Capture the cell that displays the provided text and extract its [x, y] central coordinate. 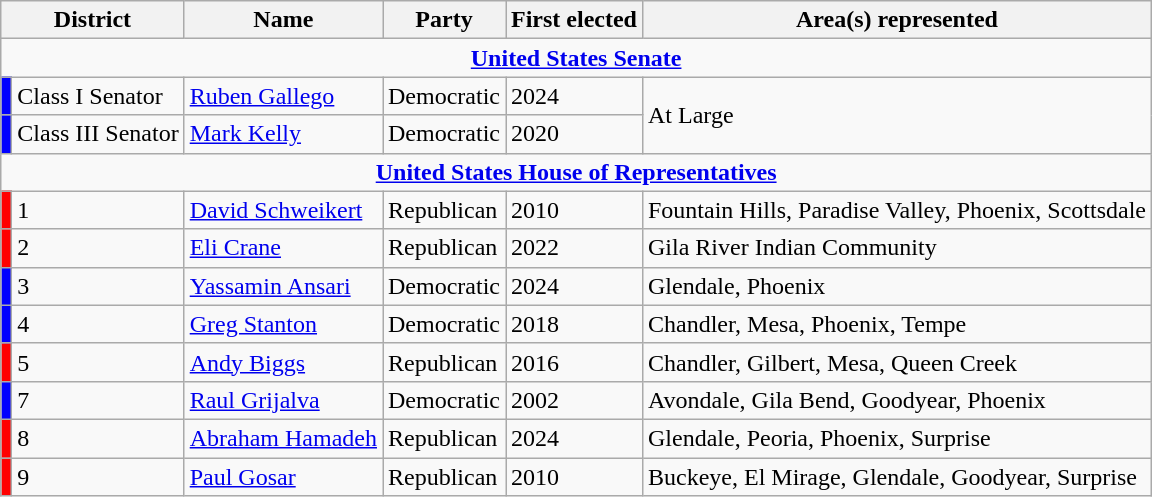
Andy Biggs [283, 362]
Eli Crane [283, 248]
4 [98, 324]
Chandler, Gilbert, Mesa, Queen Creek [896, 362]
2020 [574, 134]
2018 [574, 324]
9 [98, 477]
United States House of Representatives [576, 172]
Name [283, 20]
Mark Kelly [283, 134]
Abraham Hamadeh [283, 438]
Party [444, 20]
Glendale, Phoenix [896, 286]
At Large [896, 115]
United States Senate [576, 58]
2002 [574, 400]
Buckeye, El Mirage, Glendale, Goodyear, Surprise [896, 477]
District [92, 20]
8 [98, 438]
Chandler, Mesa, Phoenix, Tempe [896, 324]
2016 [574, 362]
David Schweikert [283, 210]
Glendale, Peoria, Phoenix, Surprise [896, 438]
Greg Stanton [283, 324]
2 [98, 248]
Class III Senator [98, 134]
5 [98, 362]
Paul Gosar [283, 477]
3 [98, 286]
2022 [574, 248]
Raul Grijalva [283, 400]
First elected [574, 20]
Gila River Indian Community [896, 248]
Fountain Hills, Paradise Valley, Phoenix, Scottsdale [896, 210]
Avondale, Gila Bend, Goodyear, Phoenix [896, 400]
7 [98, 400]
1 [98, 210]
Yassamin Ansari [283, 286]
Class I Senator [98, 96]
Ruben Gallego [283, 96]
Area(s) represented [896, 20]
